Detect which cell encompasses the target text, then output its [X, Y] center coordinate. 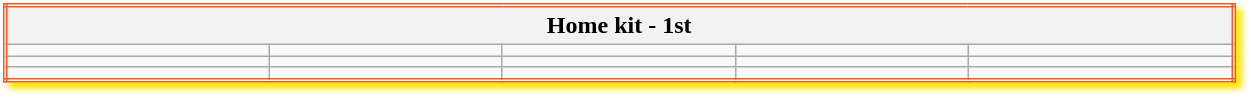
Home kit - 1st [619, 25]
